Extract the (X, Y) coordinate from the center of the cell holding the provided text.  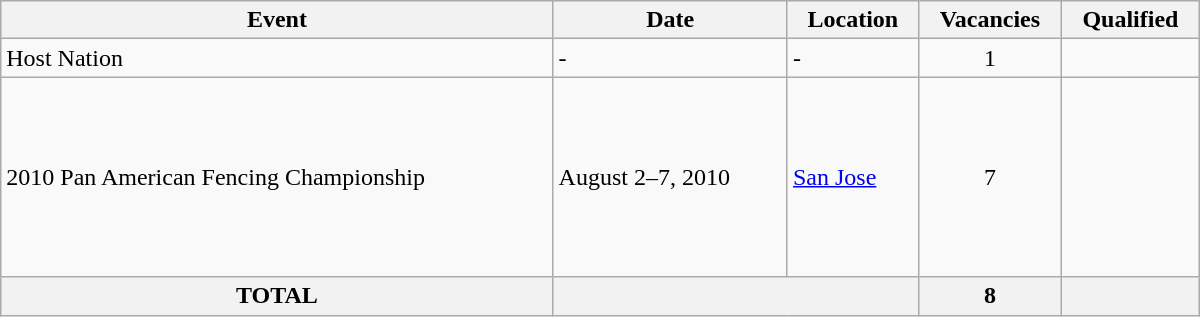
San Jose (852, 177)
Host Nation (277, 58)
Qualified (1131, 20)
August 2–7, 2010 (670, 177)
TOTAL (277, 296)
Date (670, 20)
2010 Pan American Fencing Championship (277, 177)
Vacancies (990, 20)
1 (990, 58)
7 (990, 177)
Location (852, 20)
Event (277, 20)
8 (990, 296)
